Extract the (x, y) coordinate from the center of the cell holding the provided text.  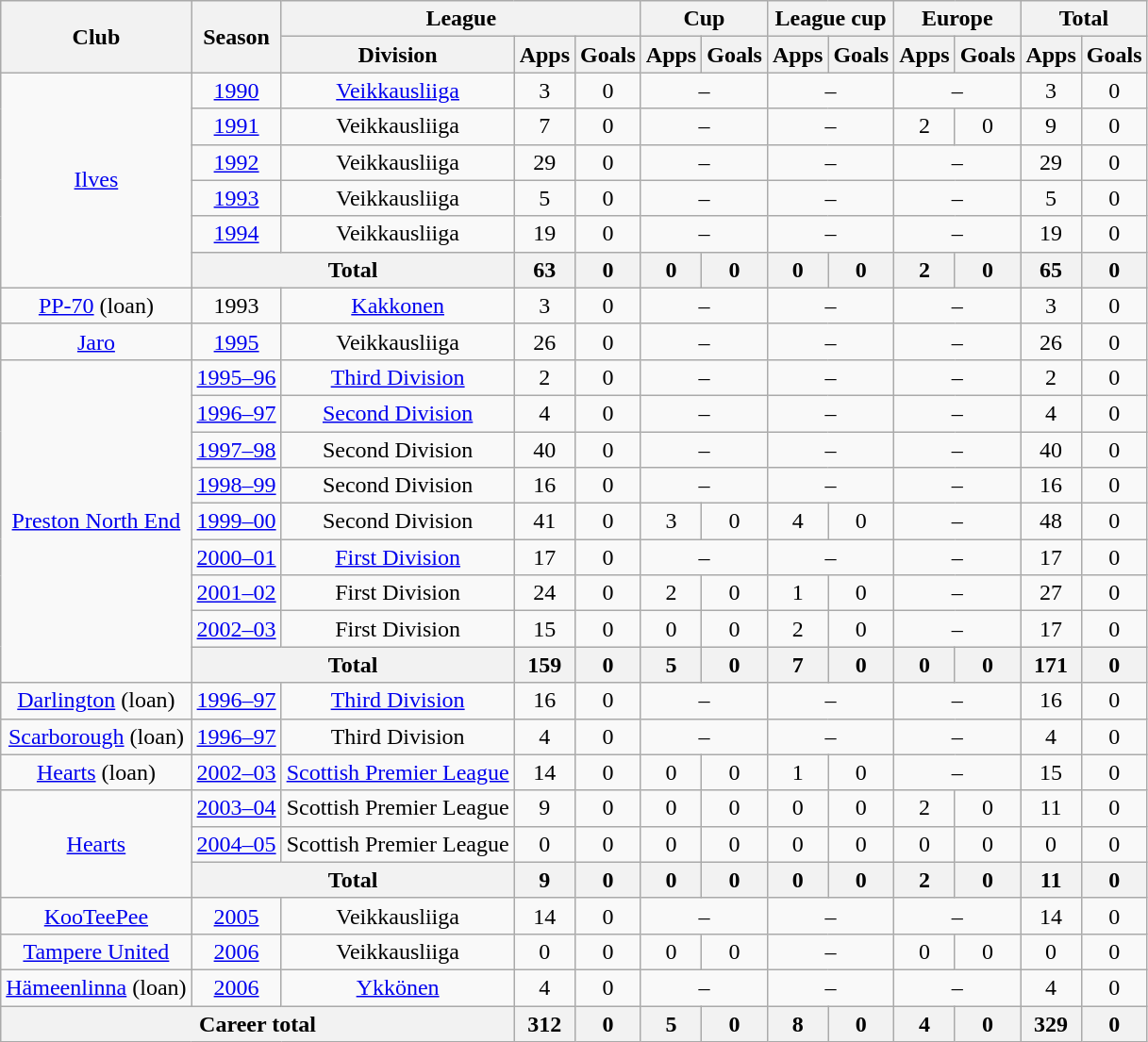
Hämeenlinna (loan) (96, 987)
2005 (236, 916)
1991 (236, 126)
League cup (830, 19)
PP-70 (loan) (96, 306)
24 (544, 593)
1997–98 (236, 450)
65 (1051, 270)
Darlington (loan) (96, 701)
Career total (258, 1023)
27 (1051, 593)
KooTeePee (96, 916)
Season (236, 37)
Europe (957, 19)
Division (398, 55)
1994 (236, 234)
1999–00 (236, 521)
1995–96 (236, 377)
329 (1051, 1023)
1992 (236, 162)
Kakkonen (398, 306)
1998–99 (236, 486)
Hearts (96, 844)
159 (544, 665)
Club (96, 37)
Ilves (96, 180)
Hearts (loan) (96, 772)
Ykkönen (398, 987)
Tampere United (96, 951)
8 (797, 1023)
Cup (704, 19)
League (460, 19)
Preston North End (96, 521)
63 (544, 270)
2001–02 (236, 593)
1990 (236, 91)
Jaro (96, 341)
1995 (236, 341)
2003–04 (236, 808)
312 (544, 1023)
Scarborough (loan) (96, 736)
171 (1051, 665)
41 (544, 521)
2004–05 (236, 844)
2000–01 (236, 557)
48 (1051, 521)
